Detect which cell encompasses the target text, then output its [x, y] center coordinate. 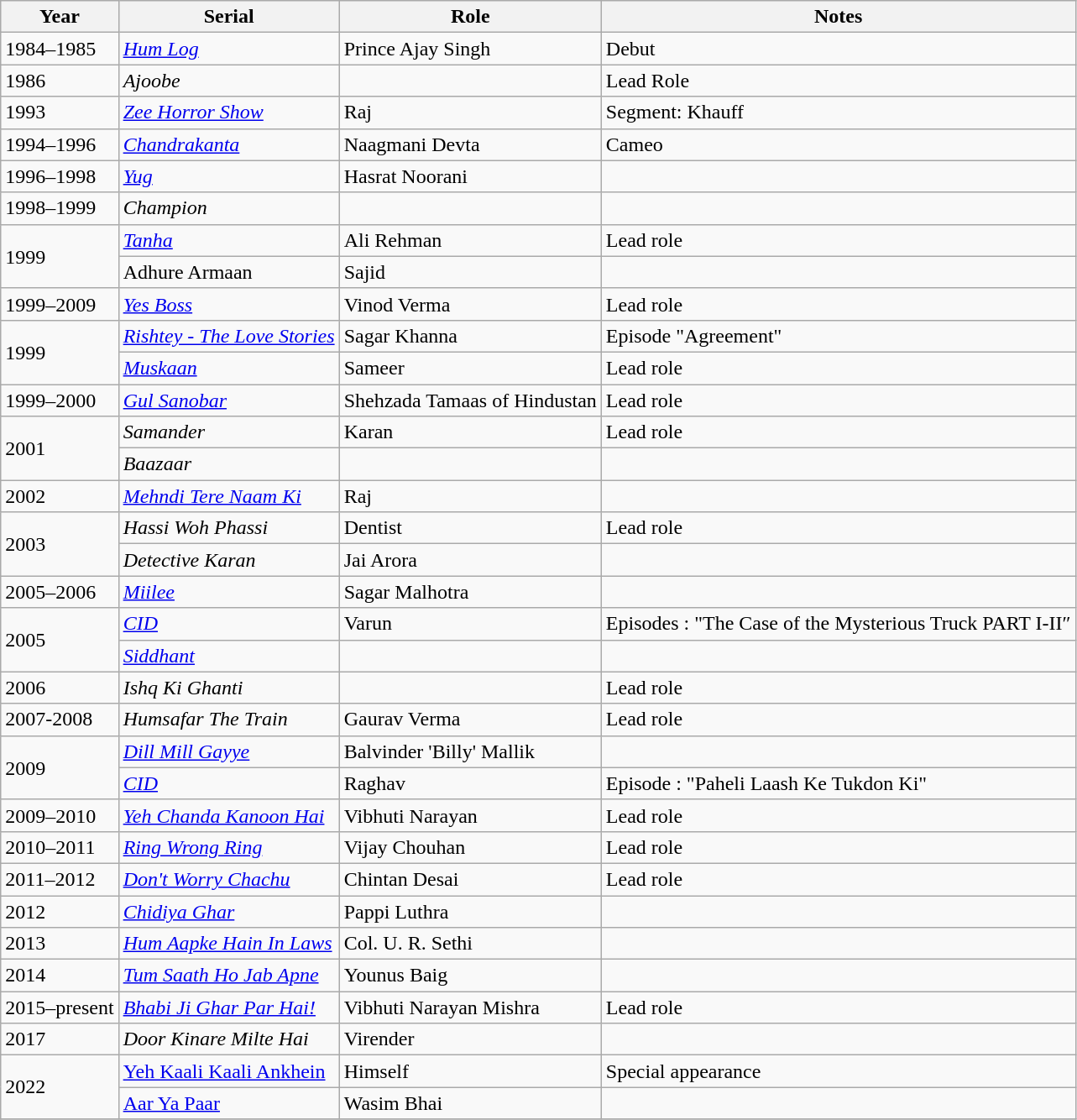
Humsafar The Train [228, 720]
Debut [838, 49]
1984–1985 [60, 49]
2009 [60, 767]
Baazaar [228, 464]
Vijay Chouhan [470, 847]
2005–2006 [60, 592]
2011–2012 [60, 879]
2010–2011 [60, 847]
Virender [470, 1039]
Year [60, 17]
Hum Aapke Hain In Laws [228, 944]
Balvinder 'Billy' Mallik [470, 751]
Lead Role [838, 81]
Miilee [228, 592]
2015–present [60, 1007]
2007-2008 [60, 720]
Special appearance [838, 1071]
2017 [60, 1039]
Siddhant [228, 656]
Segment: Khauff [838, 113]
Ishq Ki Ghanti [228, 688]
2012 [60, 911]
Younus Baig [470, 976]
Sajid [470, 272]
1999–2000 [60, 400]
Chandrakanta [228, 144]
Muskaan [228, 368]
2014 [60, 976]
Episode "Agreement" [838, 336]
Role [470, 17]
2005 [60, 640]
1999–2009 [60, 304]
Ajoobe [228, 81]
Cameo [838, 144]
Notes [838, 17]
Yug [228, 176]
Door Kinare Milte Hai [228, 1039]
2006 [60, 688]
Vinod Verma [470, 304]
Don't Worry Chachu [228, 879]
Bhabi Ji Ghar Par Hai! [228, 1007]
Hum Log [228, 49]
Hasrat Noorani [470, 176]
Wasim Bhai [470, 1103]
Samander [228, 432]
Tanha [228, 240]
Col. U. R. Sethi [470, 944]
Gul Sanobar [228, 400]
Jai Arora [470, 560]
1996–1998 [60, 176]
Ali Rehman [470, 240]
Chintan Desai [470, 879]
1994–1996 [60, 144]
Vibhuti Narayan [470, 815]
Yeh Kaali Kaali Ankhein [228, 1071]
Yeh Chanda Kanoon Hai [228, 815]
Prince Ajay Singh [470, 49]
Hassi Woh Phassi [228, 528]
Zee Horror Show [228, 113]
1998–1999 [60, 208]
Tum Saath Ho Jab Apne [228, 976]
Detective Karan [228, 560]
Yes Boss [228, 304]
2013 [60, 944]
2001 [60, 448]
Vibhuti Narayan Mishra [470, 1007]
Sameer [470, 368]
Naagmani Devta [470, 144]
Mehndi Tere Naam Ki [228, 496]
1986 [60, 81]
Chidiya Ghar [228, 911]
2009–2010 [60, 815]
1993 [60, 113]
Ring Wrong Ring [228, 847]
Pappi Luthra [470, 911]
2002 [60, 496]
Raghav [470, 783]
Adhure Armaan [228, 272]
Aar Ya Paar [228, 1103]
Sagar Malhotra [470, 592]
Rishtey - The Love Stories [228, 336]
Gaurav Verma [470, 720]
Dentist [470, 528]
Karan [470, 432]
2022 [60, 1087]
Himself [470, 1071]
Episode : "Paheli Laash Ke Tukdon Ki" [838, 783]
Shehzada Tamaas of Hindustan [470, 400]
2003 [60, 544]
Varun [470, 624]
Sagar Khanna [470, 336]
Champion [228, 208]
Dill Mill Gayye [228, 751]
Serial [228, 17]
Episodes : "The Case of the Mysterious Truck PART I-II″ [838, 624]
